Extract the (X, Y) coordinate from the center of the cell holding the provided text.  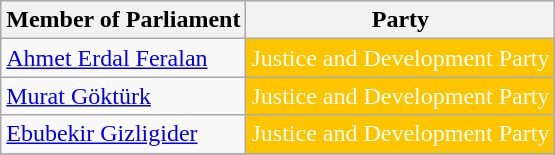
Ahmet Erdal Feralan (124, 58)
Ebubekir Gizligider (124, 134)
Member of Parliament (124, 20)
Murat Göktürk (124, 96)
Party (400, 20)
